Locate the cell with the specified text and output its [x, y] center coordinate. 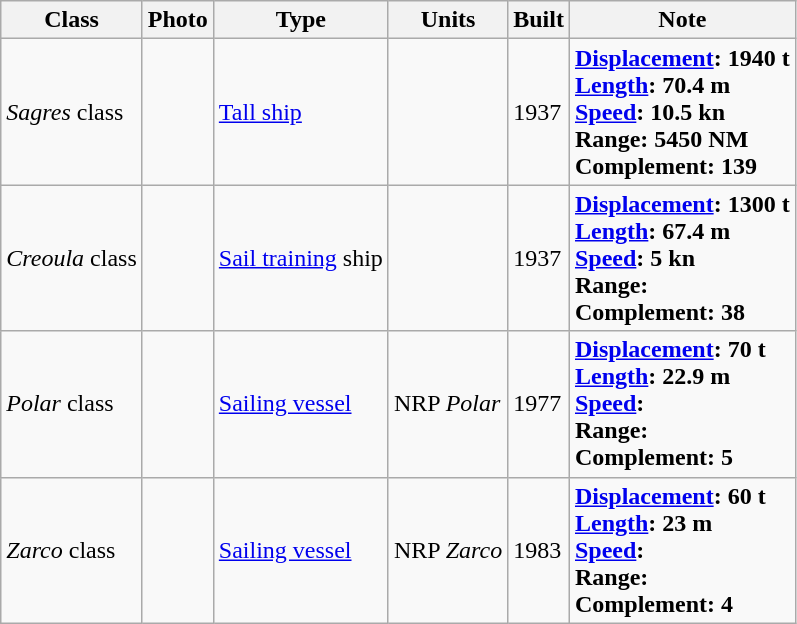
Tall ship [300, 112]
Built [539, 20]
Type [300, 20]
Displacement: 1940 tLength: 70.4 mSpeed: 10.5 knRange: 5450 NMComplement: 139 [682, 112]
NRP Polar [448, 404]
Units [448, 20]
Photo [178, 20]
1983 [539, 550]
Creoula class [72, 258]
Displacement: 70 tLength: 22.9 mSpeed:Range:Complement: 5 [682, 404]
NRP Zarco [448, 550]
Zarco class [72, 550]
Polar class [72, 404]
Note [682, 20]
Class [72, 20]
Displacement: 60 tLength: 23 mSpeed:Range:Complement: 4 [682, 550]
Sagres class [72, 112]
Sail training ship [300, 258]
1977 [539, 404]
Displacement: 1300 tLength: 67.4 mSpeed: 5 knRange:Complement: 38 [682, 258]
